Locate the cell with the specified text and output its [X, Y] center coordinate. 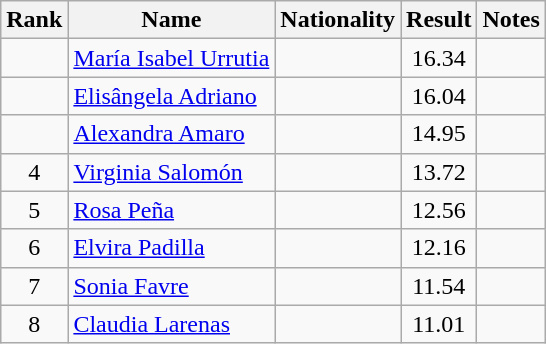
Rosa Peña [172, 210]
Nationality [338, 20]
12.16 [439, 248]
6 [34, 248]
8 [34, 324]
Claudia Larenas [172, 324]
Result [439, 20]
16.34 [439, 58]
5 [34, 210]
Notes [511, 20]
11.01 [439, 324]
11.54 [439, 286]
Alexandra Amaro [172, 134]
16.04 [439, 96]
4 [34, 172]
13.72 [439, 172]
Virginia Salomón [172, 172]
Name [172, 20]
12.56 [439, 210]
7 [34, 286]
Elvira Padilla [172, 248]
Elisângela Adriano [172, 96]
María Isabel Urrutia [172, 58]
14.95 [439, 134]
Sonia Favre [172, 286]
Rank [34, 20]
